Return the [x, y] coordinate for the center point of the cell that contains the specified text.  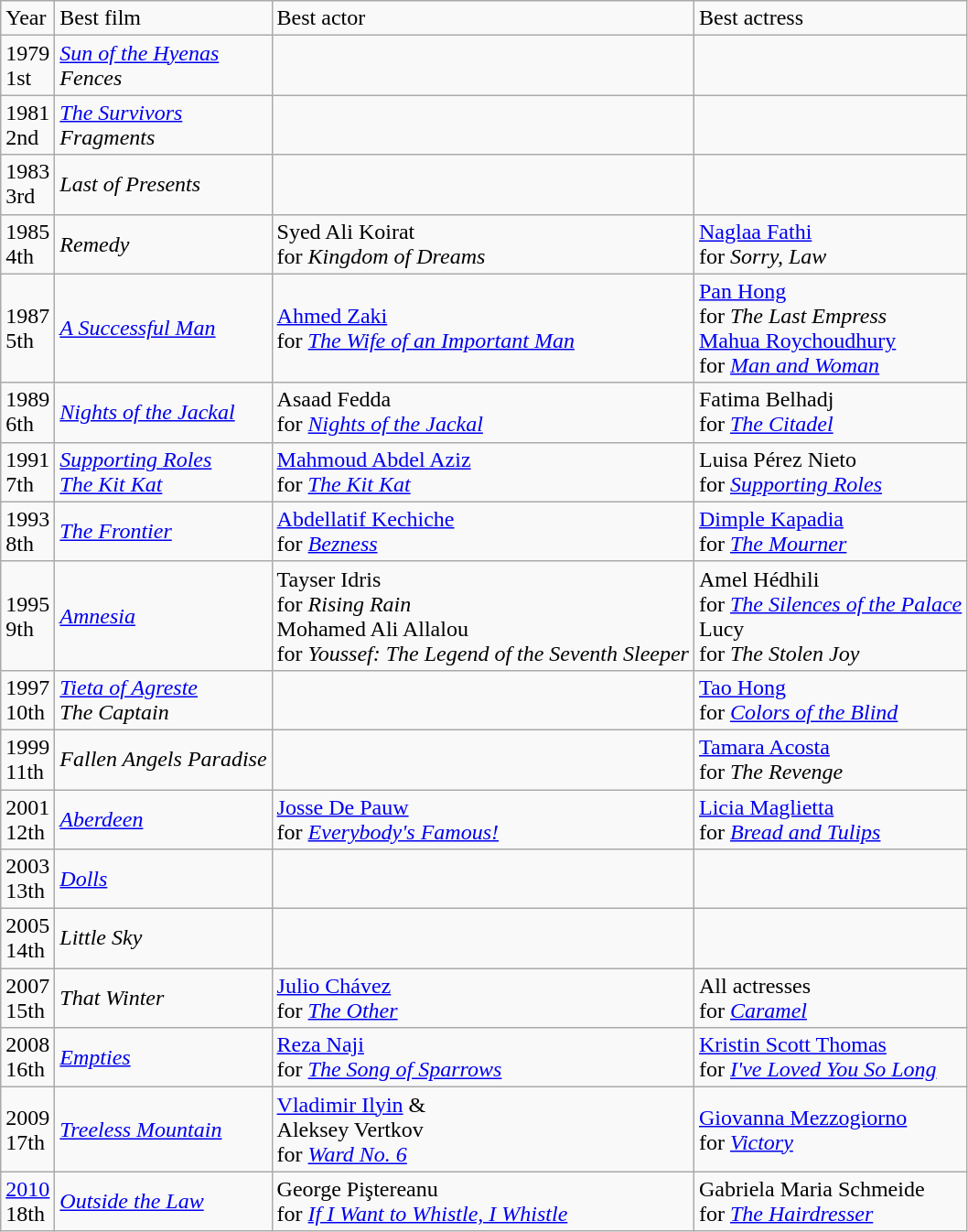
Supporting Roles The Kit Kat [163, 472]
Best actor [483, 18]
Fallen Angels Paradise [163, 760]
19959th [27, 615]
Tieta of Agreste The Captain [163, 699]
19938th [27, 531]
Amel Hédhilifor The Silences of the Palace Lucyfor The Stolen Joy [830, 615]
Luisa Pérez Nietofor Supporting Roles [830, 472]
Empties [163, 1058]
199911th [27, 760]
Tayser Idrisfor Rising Rain Mohamed Ali Allaloufor Youssef: The Legend of the Seventh Sleeper [483, 615]
Giovanna Mezzogiornofor Victory [830, 1129]
19812nd [27, 124]
Kristin Scott Thomasfor I've Loved You So Long [830, 1058]
Syed Ali Koiratfor Kingdom of Dreams [483, 243]
Asaad Feddafor Nights of the Jackal [483, 412]
Abdellatif Kechichefor Bezness [483, 531]
Dolls [163, 879]
Ahmed Zakifor The Wife of an Important Man [483, 328]
All actressesfor Caramel [830, 998]
Licia Magliettafor Bread and Tulips [830, 818]
Naglaa Fathifor Sorry, Law [830, 243]
Tamara Acostafor The Revenge [830, 760]
200112th [27, 818]
George Piştereanufor If I Want to Whistle, I Whistle [483, 1201]
A Successful Man [163, 328]
199710th [27, 699]
Remedy [163, 243]
Josse De Pauwfor Everybody's Famous! [483, 818]
Julio Chávezfor The Other [483, 998]
19875th [27, 328]
Aberdeen [163, 818]
Amnesia [163, 615]
Little Sky [163, 939]
Best film [163, 18]
19917th [27, 472]
Outside the Law [163, 1201]
Pan Hongfor The Last Empress Mahua Roychoudhuryfor Man and Woman [830, 328]
200816th [27, 1058]
200917th [27, 1129]
200313th [27, 879]
Treeless Mountain [163, 1129]
Last of Presents [163, 185]
Reza Najifor The Song of Sparrows [483, 1058]
Sun of the Hyenas Fences [163, 66]
Gabriela Maria Schmeidefor The Hairdresser [830, 1201]
Mahmoud Abdel Azizfor The Kit Kat [483, 472]
Tao Hongfor Colors of the Blind [830, 699]
201018th [27, 1201]
200715th [27, 998]
19791st [27, 66]
200514th [27, 939]
Fatima Belhadjfor The Citadel [830, 412]
The Survivors Fragments [163, 124]
19854th [27, 243]
That Winter [163, 998]
19833rd [27, 185]
Year [27, 18]
The Frontier [163, 531]
19896th [27, 412]
Best actress [830, 18]
Vladimir Ilyin & Aleksey Vertkovfor Ward No. 6 [483, 1129]
Dimple Kapadiafor The Mourner [830, 531]
Nights of the Jackal [163, 412]
